Find where the given text appears and provide that cell's center as (X, Y) coordinate. 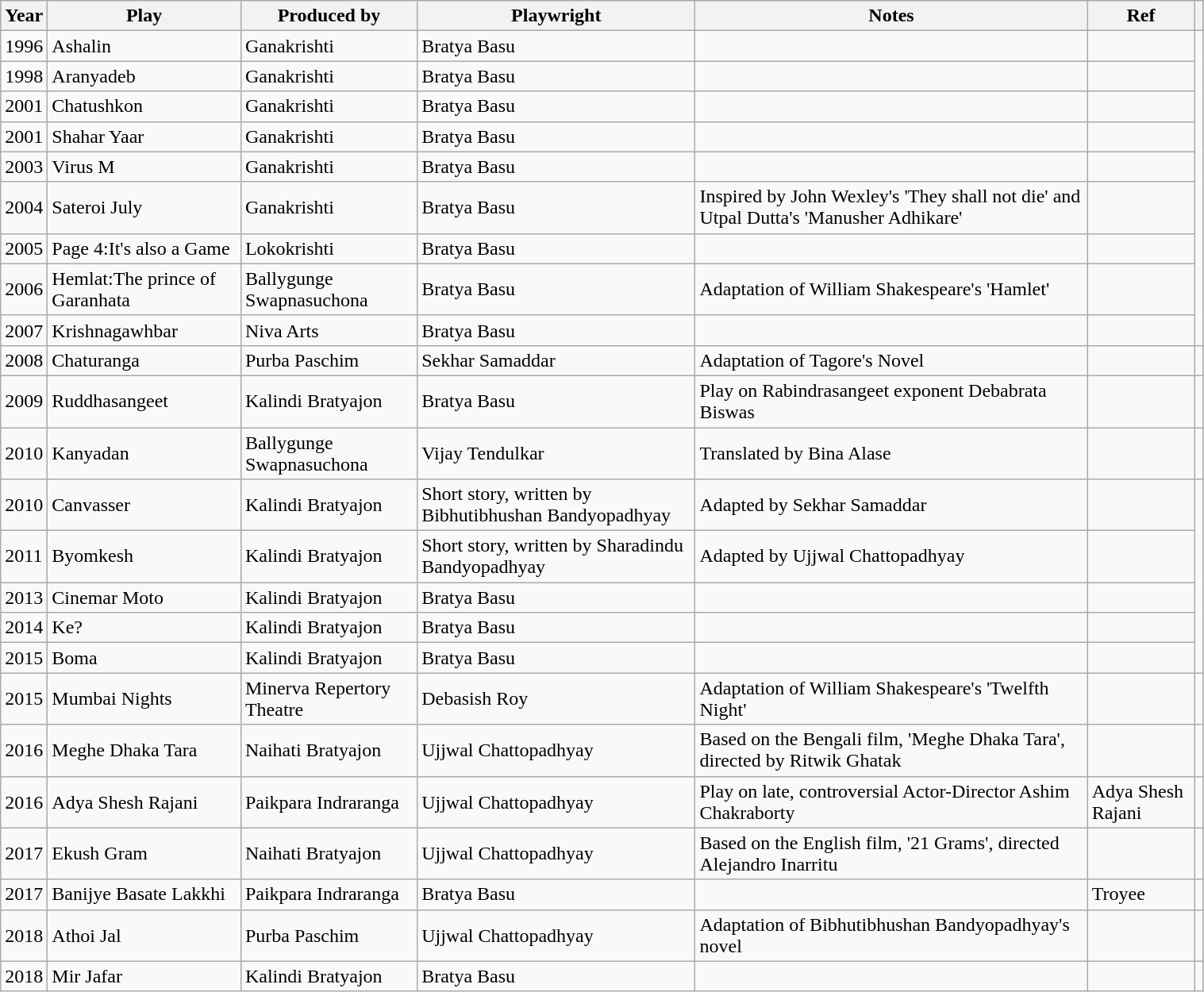
Play on late, controversial Actor-Director Ashim Chakraborty (891, 802)
2006 (24, 289)
Mir Jafar (144, 976)
Canvasser (144, 505)
Year (24, 16)
Ruddhasangeet (144, 402)
Play on Rabindrasangeet exponent Debabrata Biswas (891, 402)
Niva Arts (329, 330)
Adaptation of William Shakespeare's 'Hamlet' (891, 289)
Mumbai Nights (144, 698)
2008 (24, 360)
Adapted by Ujjwal Chattopadhyay (891, 557)
Byomkesh (144, 557)
Ref (1141, 16)
Sateroi July (144, 208)
Lokokrishti (329, 248)
2011 (24, 557)
Based on the English film, '21 Grams', directed Alejandro Inarritu (891, 854)
Translated by Bina Alase (891, 452)
Adaptation of Tagore's Novel (891, 360)
2014 (24, 628)
Shahar Yaar (144, 136)
Inspired by John Wexley's 'They shall not die' and Utpal Dutta's 'Manusher Adhikare' (891, 208)
Playwright (556, 16)
1996 (24, 46)
Cinemar Moto (144, 598)
Chaturanga (144, 360)
Ekush Gram (144, 854)
Krishnagawhbar (144, 330)
Adapted by Sekhar Samaddar (891, 505)
Adaptation of William Shakespeare's 'Twelfth Night' (891, 698)
Play (144, 16)
Minerva Repertory Theatre (329, 698)
Short story, written by Bibhutibhushan Bandyopadhyay (556, 505)
Ke? (144, 628)
2009 (24, 402)
Debasish Roy (556, 698)
Notes (891, 16)
Aranyadeb (144, 76)
Sekhar Samaddar (556, 360)
Adaptation of Bibhutibhushan Bandyopadhyay's novel (891, 935)
Based on the Bengali film, 'Meghe Dhaka Tara', directed by Ritwik Ghatak (891, 751)
Banijye Basate Lakkhi (144, 894)
Produced by (329, 16)
Page 4:It's also a Game (144, 248)
Chatushkon (144, 106)
2005 (24, 248)
2007 (24, 330)
2003 (24, 167)
Ashalin (144, 46)
Boma (144, 658)
Meghe Dhaka Tara (144, 751)
Short story, written by Sharadindu Bandyopadhyay (556, 557)
1998 (24, 76)
Troyee (1141, 894)
Vijay Tendulkar (556, 452)
Hemlat:The prince of Garanhata (144, 289)
Virus M (144, 167)
2013 (24, 598)
2004 (24, 208)
Athoi Jal (144, 935)
Kanyadan (144, 452)
